Provide the [x, y] coordinate of the cell's center where the given text is located.  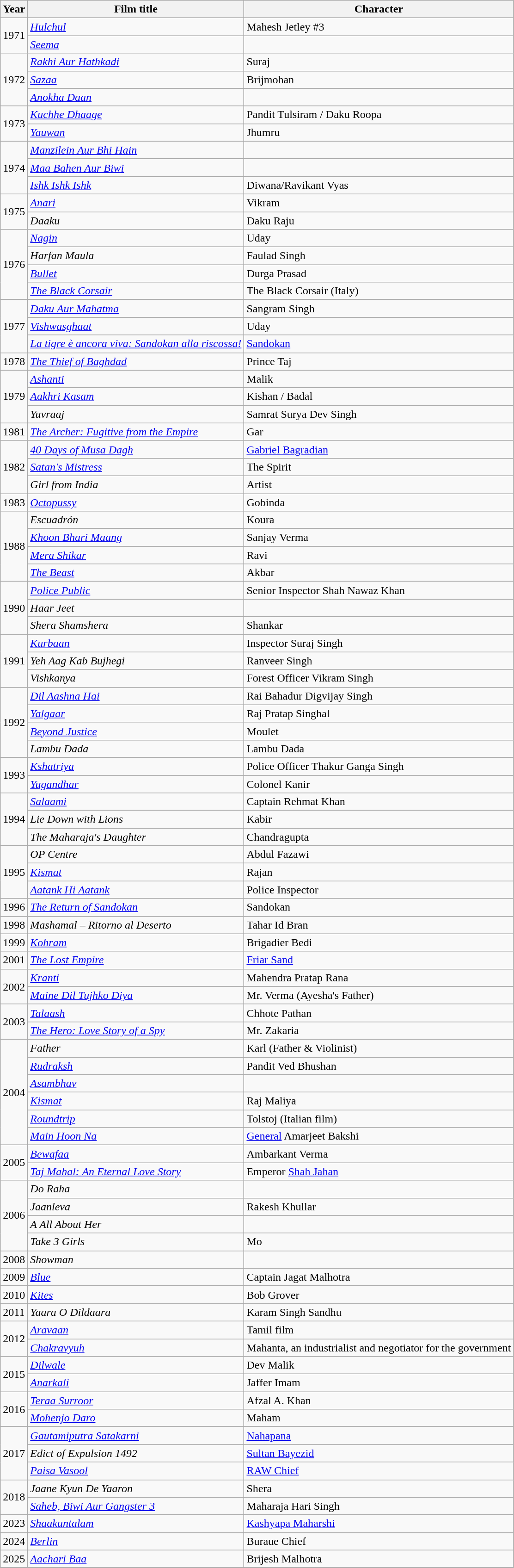
Malik [379, 379]
Ranveer Singh [379, 661]
A All About Her [136, 1224]
Ravi [379, 555]
Saheb, Biwi Aur Gangster 3 [136, 1506]
Chakravyuh [136, 1348]
Abdul Fazawi [379, 855]
Take 3 Girls [136, 1242]
1996 [14, 907]
Dev Malik [379, 1365]
Film title [136, 9]
Roundtrip [136, 1119]
2010 [14, 1295]
Year [14, 9]
Inspector Suraj Singh [379, 643]
2017 [14, 1453]
1978 [14, 361]
Character [379, 9]
Ambarkant Verma [379, 1154]
Gautamiputra Satakarni [136, 1436]
Rakhi Aur Hathkadi [136, 62]
Shankar [379, 626]
Main Hoon Na [136, 1136]
Raj Pratap Singhal [379, 713]
The Archer: Fugitive from the Empire [136, 432]
Ishk Ishk Ishk [136, 185]
Tamil film [379, 1330]
Vikram [379, 203]
Harfan Maula [136, 256]
Bob Grover [379, 1295]
Vishwasghaat [136, 326]
Brigadier Bedi [379, 942]
Kohram [136, 942]
The Black Corsair (Italy) [379, 291]
Hulchul [136, 27]
Mahesh Jetley #3 [379, 27]
Yeh Aag Kab Bujhegi [136, 661]
Shera Shamshera [136, 626]
Salaami [136, 802]
2023 [14, 1524]
Anarkali [136, 1383]
Forest Officer Vikram Singh [379, 678]
1976 [14, 265]
Brijmohan [379, 80]
Yuvraaj [136, 414]
Father [136, 1048]
Shera [379, 1488]
Akbar [379, 573]
Karam Singh Sandhu [379, 1312]
Lie Down with Lions [136, 819]
Jaanleva [136, 1207]
OP Centre [136, 855]
2004 [14, 1092]
Girl from India [136, 484]
Daaku [136, 221]
Daku Aur Mahatma [136, 309]
Beyond Justice [136, 731]
Vishkanya [136, 678]
1973 [14, 124]
Nahapana [379, 1436]
Teraa Surroor [136, 1401]
Anari [136, 203]
Bewafaa [136, 1154]
Mera Shikar [136, 555]
Maharaja Hari Singh [379, 1506]
The Hero: Love Story of a Spy [136, 1030]
Kuchhe Dhaage [136, 115]
Sangram Singh [379, 309]
La tigre è ancora viva: Sandokan alla riscossa! [136, 344]
40 Days of Musa Dagh [136, 449]
Gobinda [379, 502]
Kshatriya [136, 766]
2012 [14, 1339]
Raj Maliya [379, 1101]
The Thief of Baghdad [136, 361]
Police Public [136, 590]
Durga Prasad [379, 273]
Kurbaan [136, 643]
1991 [14, 661]
1993 [14, 775]
The Return of Sandokan [136, 907]
1972 [14, 80]
Rakesh Khullar [379, 1207]
1983 [14, 502]
Yugandhar [136, 784]
Sazaa [136, 80]
Aakhri Kasam [136, 397]
Kashyapa Maharshi [379, 1524]
Buraue Chief [379, 1541]
1974 [14, 167]
1977 [14, 326]
2001 [14, 960]
1992 [14, 722]
Mashamal – Ritorno al Deserto [136, 925]
1994 [14, 819]
Maham [379, 1418]
Kishan / Badal [379, 397]
The Maharaja's Daughter [136, 837]
Suraj [379, 62]
Do Raha [136, 1189]
Jaane Kyun De Yaaron [136, 1488]
Tahar Id Bran [379, 925]
Sanjay Verma [379, 538]
Blue [136, 1277]
Gabriel Bagradian [379, 449]
Kites [136, 1295]
Jaffer Imam [379, 1383]
Colonel Kanir [379, 784]
Prince Taj [379, 361]
Mr. Verma (Ayesha's Father) [379, 995]
Khoon Bhari Maang [136, 538]
Aravaan [136, 1330]
2008 [14, 1259]
Yalgaar [136, 713]
Afzal A. Khan [379, 1401]
Rudraksh [136, 1066]
Sultan Bayezid [379, 1453]
Dil Aashna Hai [136, 696]
Dilwale [136, 1365]
The Beast [136, 573]
Showman [136, 1259]
Daku Raju [379, 221]
2009 [14, 1277]
Mr. Zakaria [379, 1030]
Manzilein Aur Bhi Hain [136, 150]
2025 [14, 1559]
Shaakuntalam [136, 1524]
1998 [14, 925]
The Black Corsair [136, 291]
Haar Jeet [136, 608]
General Amarjeet Bakshi [379, 1136]
Mohenjo Daro [136, 1418]
The Spirit [379, 467]
Seema [136, 44]
Moulet [379, 731]
Samrat Surya Dev Singh [379, 414]
2015 [14, 1374]
Nagin [136, 238]
Brijesh Malhotra [379, 1559]
Edict of Expulsion 1492 [136, 1453]
Captain Jagat Malhotra [379, 1277]
2016 [14, 1409]
2005 [14, 1163]
Ashanti [136, 379]
2011 [14, 1312]
Aachari Baa [136, 1559]
Chandragupta [379, 837]
1999 [14, 942]
1971 [14, 36]
Maine Dil Tujhko Diya [136, 995]
Artist [379, 484]
1982 [14, 467]
Senior Inspector Shah Nawaz Khan [379, 590]
Kabir [379, 819]
Police Inspector [379, 890]
2018 [14, 1497]
1995 [14, 872]
Yauwan [136, 132]
Aatank Hi Aatank [136, 890]
Gar [379, 432]
Captain Rehmat Khan [379, 802]
Pandit Ved Bhushan [379, 1066]
Rajan [379, 872]
Karl (Father & Violinist) [379, 1048]
Bullet [136, 273]
1981 [14, 432]
Friar Sand [379, 960]
Mahanta, an industrialist and negotiator for the government [379, 1348]
Asambhav [136, 1084]
The Lost Empire [136, 960]
Mo [379, 1242]
Kranti [136, 978]
Police Officer Thakur Ganga Singh [379, 766]
Anokha Daan [136, 97]
1988 [14, 546]
Satan's Mistress [136, 467]
RAW Chief [379, 1471]
2003 [14, 1022]
2006 [14, 1215]
Pandit Tulsiram / Daku Roopa [379, 115]
Emperor Shah Jahan [379, 1171]
1975 [14, 211]
Diwana/Ravikant Vyas [379, 185]
Taj Mahal: An Eternal Love Story [136, 1171]
Koura [379, 520]
Faulad Singh [379, 256]
Mahendra Pratap Rana [379, 978]
Rai Bahadur Digvijay Singh [379, 696]
1990 [14, 608]
Berlin [136, 1541]
Yaara O Dildaara [136, 1312]
Chhote Pathan [379, 1013]
Paisa Vasool [136, 1471]
Octopussy [136, 502]
Maa Bahen Aur Biwi [136, 167]
Jhumru [379, 132]
Escuadrón [136, 520]
1979 [14, 397]
2024 [14, 1541]
Tolstoj (Italian film) [379, 1119]
2002 [14, 986]
Talaash [136, 1013]
